For the text-containing cell, return its midpoint in (x, y) coordinate format. 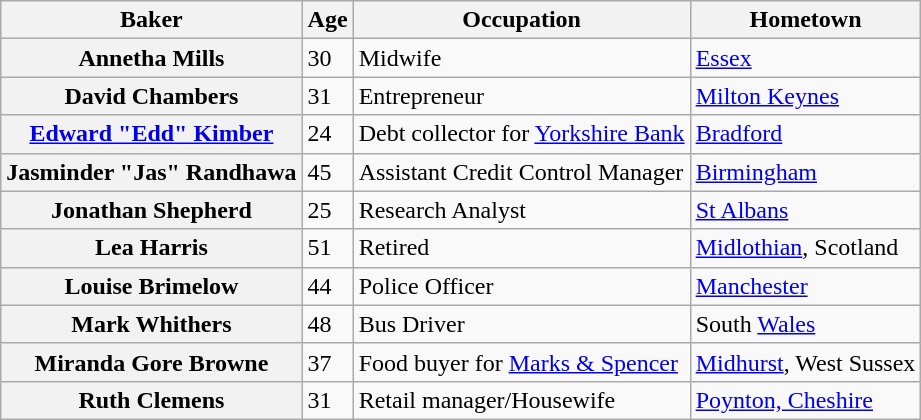
51 (328, 248)
Jasminder "Jas" Randhawa (152, 172)
Midhurst, West Sussex (806, 362)
Jonathan Shepherd (152, 210)
Entrepreneur (522, 96)
Mark Whithers (152, 324)
44 (328, 286)
Louise Brimelow (152, 286)
Annetha Mills (152, 58)
Miranda Gore Browne (152, 362)
24 (328, 134)
St Albans (806, 210)
25 (328, 210)
Food buyer for Marks & Spencer (522, 362)
Bradford (806, 134)
Poynton, Cheshire (806, 400)
Ruth Clemens (152, 400)
Edward "Edd" Kimber (152, 134)
Midwife (522, 58)
Police Officer (522, 286)
45 (328, 172)
48 (328, 324)
Bus Driver (522, 324)
Hometown (806, 20)
Occupation (522, 20)
Birmingham (806, 172)
Manchester (806, 286)
Midlothian, Scotland (806, 248)
Lea Harris (152, 248)
Assistant Credit Control Manager (522, 172)
Essex (806, 58)
Age (328, 20)
Retired (522, 248)
Research Analyst (522, 210)
30 (328, 58)
David Chambers (152, 96)
Baker (152, 20)
South Wales (806, 324)
Milton Keynes (806, 96)
37 (328, 362)
Retail manager/Housewife (522, 400)
Debt collector for Yorkshire Bank (522, 134)
